Find where the given text appears and provide that cell's center as [X, Y] coordinate. 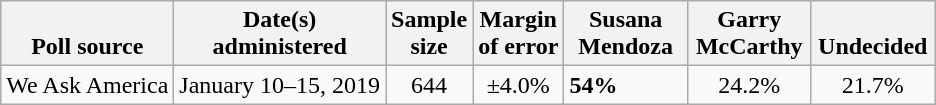
January 10–15, 2019 [280, 85]
±4.0% [518, 85]
SusanaMendoza [626, 34]
GarryMcCarthy [749, 34]
Poll source [88, 34]
21.7% [873, 85]
54% [626, 85]
Marginof error [518, 34]
Date(s)administered [280, 34]
We Ask America [88, 85]
Undecided [873, 34]
644 [430, 85]
24.2% [749, 85]
Samplesize [430, 34]
